Find where the given text appears and provide that cell's center as [x, y] coordinate. 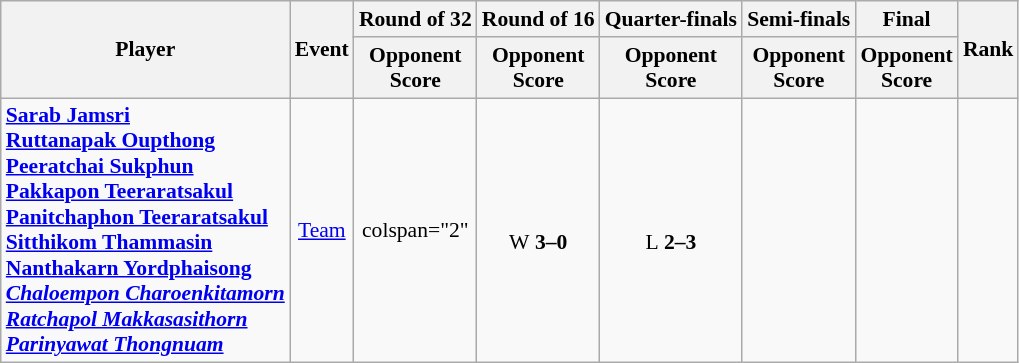
Rank [988, 50]
W 3–0 [538, 230]
Round of 16 [538, 19]
Round of 32 [416, 19]
L 2–3 [671, 230]
Semi-finals [798, 19]
Event [322, 50]
colspan="2" [416, 230]
Player [146, 50]
Team [322, 230]
Quarter-finals [671, 19]
Final [906, 19]
